Extract the [X, Y] coordinate from the center of the cell holding the provided text.  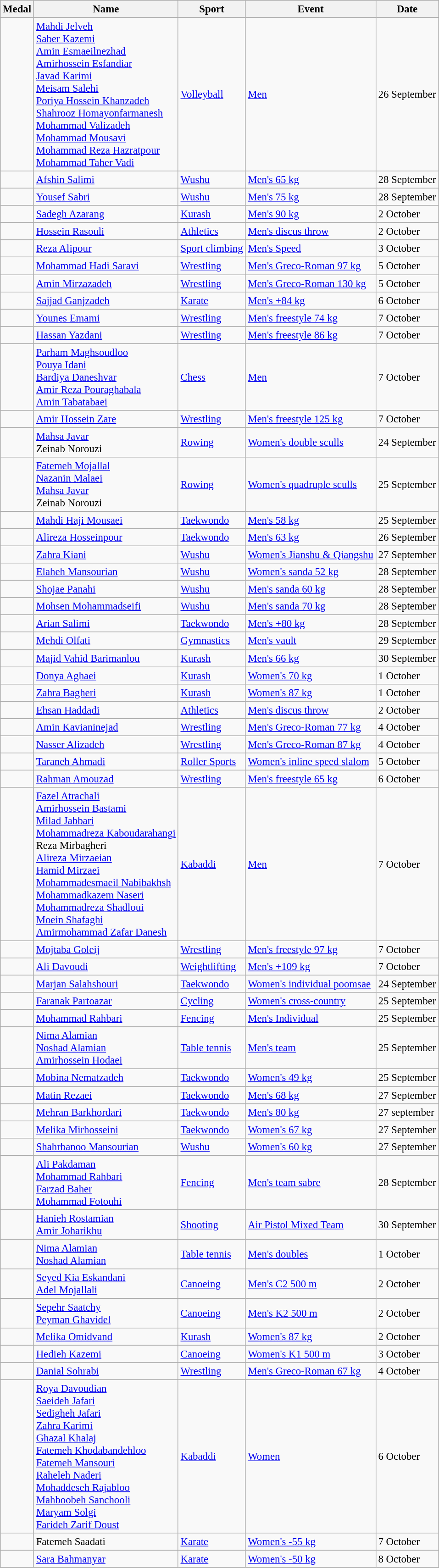
Men's team sabre [311, 1182]
Ehsan Haddadi [106, 710]
Women's double sculls [311, 442]
Sajjad Ganjzadeh [106, 300]
Younes Emami [106, 318]
Taraneh Ahmadi [106, 762]
Sadegh Azarang [106, 214]
Mahdi Haji Mousaei [106, 520]
Men's Greco-Roman 67 kg [311, 1371]
Marjan Salahshouri [106, 984]
Chess [212, 377]
Arian Salimi [106, 624]
Date [407, 9]
Men's 63 kg [311, 537]
Women's 60 kg [311, 1147]
Matin Rezaei [106, 1095]
Women's 67 kg [311, 1130]
Mehdi Olfati [106, 641]
Melika Mirhosseini [106, 1130]
Medal [17, 9]
Mojtaba Goleij [106, 950]
Fatemeh MojallalNazanin MalaeiMahsa JavarZeinab Norouzi [106, 484]
Men's Speed [311, 249]
Seyed Kia EskandaniAdel Mojallali [106, 1284]
Men's freestyle 65 kg [311, 779]
Men's 75 kg [311, 197]
Cycling [212, 1001]
Women's cross-country [311, 1001]
Men's Individual [311, 1019]
Amir Hossein Zare [106, 419]
Hedieh Kazemi [106, 1354]
Men's freestyle 74 kg [311, 318]
Men's sanda 70 kg [311, 606]
Melika Omidvand [106, 1337]
Men's +84 kg [311, 300]
Men's Greco-Roman 77 kg [311, 727]
Hassan Yazdani [106, 335]
Hossein Rasouli [106, 232]
Men's 65 kg [311, 180]
Women's 70 kg [311, 676]
Men's sanda 60 kg [311, 589]
Men's 58 kg [311, 520]
Reza Alipour [106, 249]
Nima AlamianNoshad Alamian [106, 1254]
Ali PakdamanMohammad RahbariFarzad BaherMohammad Fotouhi [106, 1182]
Fatemeh Saadati [106, 1542]
Women's inline speed slalom [311, 762]
Gymnastics [212, 641]
Men's K2 500 m [311, 1313]
Men's Greco-Roman 87 kg [311, 744]
Sara Bahmanyar [106, 1559]
Faranak Partoazar [106, 1001]
Shooting [212, 1224]
Shojae Panahi [106, 589]
Men's +80 kg [311, 624]
Danial Sohrabi [106, 1371]
Donya Aghaei [106, 676]
Weightlifting [212, 967]
Shahrbanoo Mansourian [106, 1147]
Men's freestyle 125 kg [311, 419]
Sport climbing [212, 249]
Volleyball [212, 94]
8 October [407, 1559]
Women's individual poomsae [311, 984]
Name [106, 9]
Women's sanda 52 kg [311, 572]
Roller Sports [212, 762]
Men's freestyle 86 kg [311, 335]
Men's 80 kg [311, 1112]
Majid Vahid Barimanlou [106, 658]
Hanieh RostamianAmir Joharikhu [106, 1224]
Nasser Alizadeh [106, 744]
Men's vault [311, 641]
Mohammad Rahbari [106, 1019]
Rahman Amouzad [106, 779]
Amin Mirzazadeh [106, 283]
Men's Greco-Roman 97 kg [311, 266]
Elaheh Mansourian [106, 572]
Parham MaghsoudlooPouya IdaniBardiya DaneshvarAmir Reza PouraghabalaAmin Tabatabaei [106, 377]
Men's +109 kg [311, 967]
Ali Davoudi [106, 967]
Mehran Barkhordari [106, 1112]
Men's 66 kg [311, 658]
Men's C2 500 m [311, 1284]
Men's team [311, 1048]
Mahsa JavarZeinab Norouzi [106, 442]
Sport [212, 9]
Alireza Hosseinpour [106, 537]
Women's -50 kg [311, 1559]
Yousef Sabri [106, 197]
Mohsen Mohammadseifi [106, 606]
Men's 90 kg [311, 214]
Women's quadruple sculls [311, 484]
Zahra Kiani [106, 555]
Event [311, 9]
Nima AlamianNoshad AlamianAmirhossein Hodaei [106, 1048]
Men's freestyle 97 kg [311, 950]
Women's K1 500 m [311, 1354]
Mohammad Hadi Saravi [106, 266]
Zahra Bagheri [106, 693]
Women's -55 kg [311, 1542]
Men's doubles [311, 1254]
Women's Jianshu & Qiangshu [311, 555]
29 September [407, 641]
Afshin Salimi [106, 180]
Women's 49 kg [311, 1078]
27 september [407, 1112]
Amin Kavianinejad [106, 727]
Men's 68 kg [311, 1095]
Women [311, 1457]
Sepehr SaatchyPeyman Ghavidel [106, 1313]
Men's Greco-Roman 130 kg [311, 283]
Mobina Nematzadeh [106, 1078]
Air Pistol Mixed Team [311, 1224]
